Output the (x, y) coordinate of the center of the cell containing the given text.  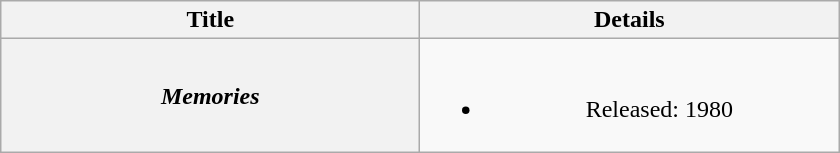
Details (630, 20)
Released: 1980 (630, 96)
Title (210, 20)
Memories (210, 96)
